Extract the [x, y] coordinate from the center of the cell holding the provided text.  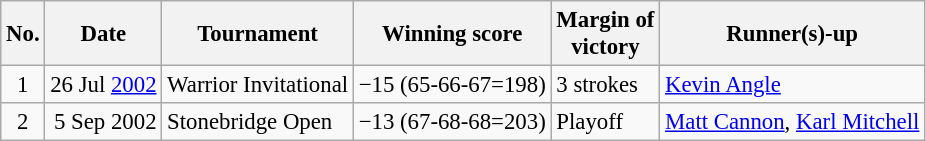
No. [23, 34]
5 Sep 2002 [104, 122]
−15 (65-66-67=198) [452, 85]
Stonebridge Open [258, 122]
Winning score [452, 34]
26 Jul 2002 [104, 85]
Tournament [258, 34]
3 strokes [606, 85]
−13 (67-68-68=203) [452, 122]
Margin ofvictory [606, 34]
Warrior Invitational [258, 85]
1 [23, 85]
2 [23, 122]
Date [104, 34]
Playoff [606, 122]
Kevin Angle [792, 85]
Matt Cannon, Karl Mitchell [792, 122]
Runner(s)-up [792, 34]
